Determine the [X, Y] coordinate at the center of the cell enclosing the given text.  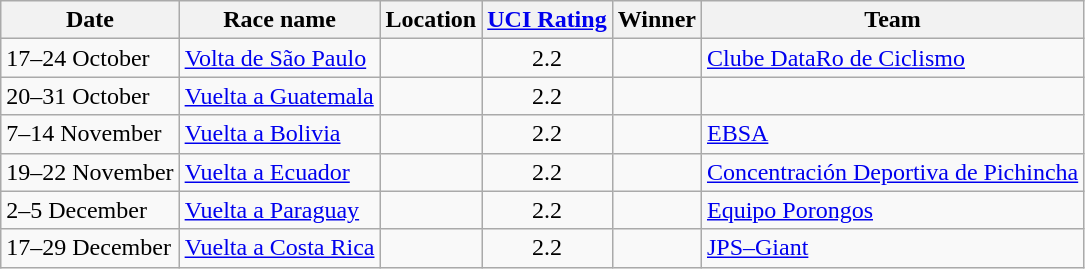
Winner [656, 20]
19–22 November [90, 172]
20–31 October [90, 96]
Concentración Deportiva de Pichincha [892, 172]
Vuelta a Paraguay [280, 210]
Vuelta a Costa Rica [280, 248]
UCI Rating [547, 20]
Clube DataRo de Ciclismo [892, 58]
EBSA [892, 134]
Team [892, 20]
Vuelta a Bolivia [280, 134]
7–14 November [90, 134]
Location [431, 20]
Vuelta a Ecuador [280, 172]
Volta de São Paulo [280, 58]
JPS–Giant [892, 248]
17–24 October [90, 58]
17–29 December [90, 248]
Date [90, 20]
2–5 December [90, 210]
Race name [280, 20]
Equipo Porongos [892, 210]
Vuelta a Guatemala [280, 96]
